From the cell containing the given text, extract its center point as (x, y) coordinate. 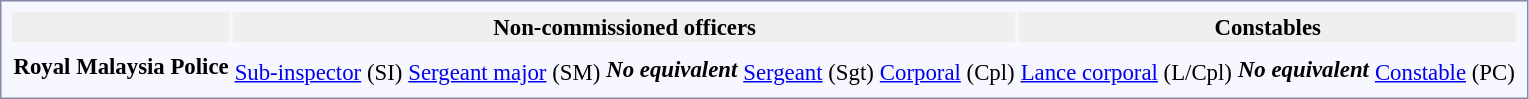
Sergeant major (SM) (504, 72)
Constables (1268, 27)
Constable (PC) (1444, 72)
Corporal (Cpl) (947, 72)
Sergeant (Sgt) (809, 72)
Royal Malaysia Police (121, 66)
Lance corporal (L/Cpl) (1126, 72)
Sub-inspector (SI) (318, 72)
Non-commissioned officers (624, 27)
